Search for the cell housing the specified text and yield its (x, y) center coordinate. 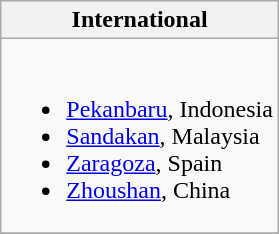
Pekanbaru, Indonesia Sandakan, Malaysia Zaragoza, Spain Zhoushan, China (140, 136)
International (140, 20)
